Scan for the cell matching the given text and deliver its (x, y) coordinate at center. 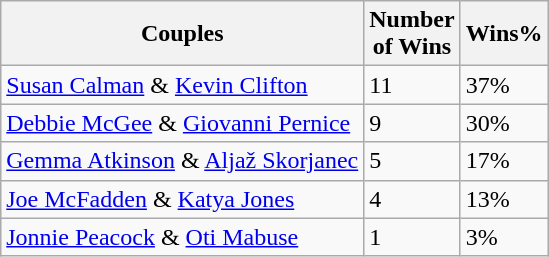
30% (504, 123)
9 (412, 123)
Wins% (504, 34)
Jonnie Peacock & Oti Mabuse (182, 237)
Debbie McGee & Giovanni Pernice (182, 123)
4 (412, 199)
13% (504, 199)
17% (504, 161)
1 (412, 237)
Couples (182, 34)
Numberof Wins (412, 34)
3% (504, 237)
11 (412, 85)
Susan Calman & Kevin Clifton (182, 85)
Joe McFadden & Katya Jones (182, 199)
37% (504, 85)
5 (412, 161)
Gemma Atkinson & Aljaž Skorjanec (182, 161)
